Locate the cell with the specified text and output its (X, Y) center coordinate. 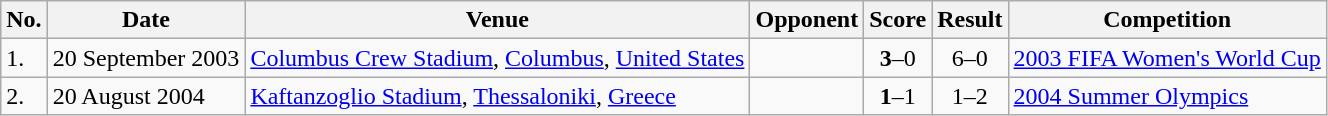
Columbus Crew Stadium, Columbus, United States (498, 58)
No. (24, 20)
2004 Summer Olympics (1167, 96)
Result (970, 20)
1–1 (898, 96)
3–0 (898, 58)
20 August 2004 (146, 96)
Date (146, 20)
2. (24, 96)
Opponent (807, 20)
6–0 (970, 58)
2003 FIFA Women's World Cup (1167, 58)
1. (24, 58)
1–2 (970, 96)
Score (898, 20)
Competition (1167, 20)
Venue (498, 20)
Kaftanzoglio Stadium, Thessaloniki, Greece (498, 96)
20 September 2003 (146, 58)
